Extract the [x, y] coordinate from the center of the cell holding the provided text.  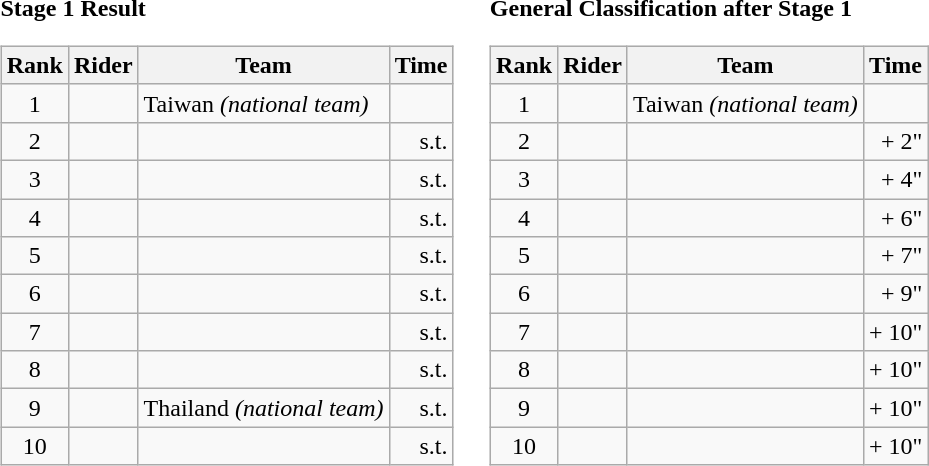
+ 4" [895, 179]
+ 2" [895, 141]
+ 7" [895, 256]
+ 9" [895, 294]
+ 6" [895, 217]
Thailand (national team) [264, 408]
